Identify which cell holds the provided text, then report its (X, Y) central coordinate. 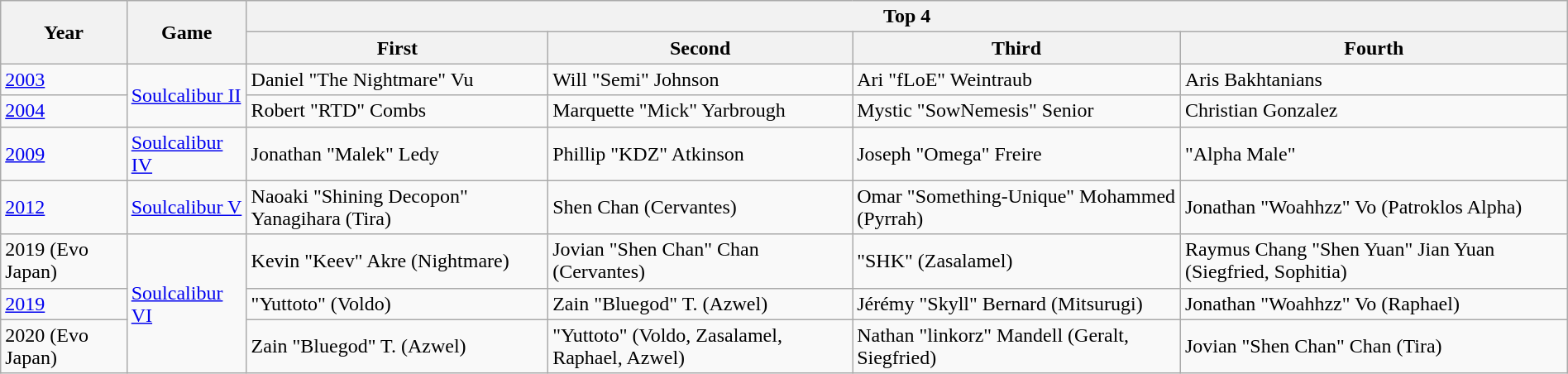
"Yuttoto" (Voldo) (397, 304)
Mystic "SowNemesis" Senior (1017, 111)
Daniel "The Nightmare" Vu (397, 79)
2003 (64, 79)
Soulcalibur VI (187, 304)
Soulcalibur IV (187, 154)
Third (1017, 48)
Robert "RTD" Combs (397, 111)
2019 (64, 304)
Year (64, 32)
2020 (Evo Japan) (64, 346)
Will "Semi" Johnson (700, 79)
Nathan "linkorz" Mandell (Geralt, Siegfried) (1017, 346)
Soulcalibur V (187, 207)
2009 (64, 154)
Joseph "Omega" Freire (1017, 154)
Marquette "Mick" Yarbrough (700, 111)
Phillip "KDZ" Atkinson (700, 154)
Jovian "Shen Chan" Chan (Tira) (1374, 346)
"Alpha Male" (1374, 154)
Aris Bakhtanians (1374, 79)
Top 4 (906, 17)
Kevin "Keev" Akre (Nightmare) (397, 261)
Raymus Chang "Shen Yuan" Jian Yuan (Siegfried, Sophitia) (1374, 261)
2004 (64, 111)
"Yuttoto" (Voldo, Zasalamel, Raphael, Azwel) (700, 346)
Jonathan "Malek" Ledy (397, 154)
Jovian "Shen Chan" Chan (Cervantes) (700, 261)
Omar "Something-Unique" Mohammed (Pyrrah) (1017, 207)
Second (700, 48)
Soulcalibur II (187, 95)
Jérémy "Skyll" Bernard (Mitsurugi) (1017, 304)
Naoaki "Shining Decopon" Yanagihara (Tira) (397, 207)
2019 (Evo Japan) (64, 261)
Game (187, 32)
"SHK" (Zasalamel) (1017, 261)
Jonathan "Woahhzz" Vo (Raphael) (1374, 304)
Jonathan "Woahhzz" Vo (Patroklos Alpha) (1374, 207)
Christian Gonzalez (1374, 111)
2012 (64, 207)
First (397, 48)
Shen Chan (Cervantes) (700, 207)
Ari "fLoE" Weintraub (1017, 79)
Fourth (1374, 48)
